Output the [X, Y] coordinate of the center of the cell containing the given text.  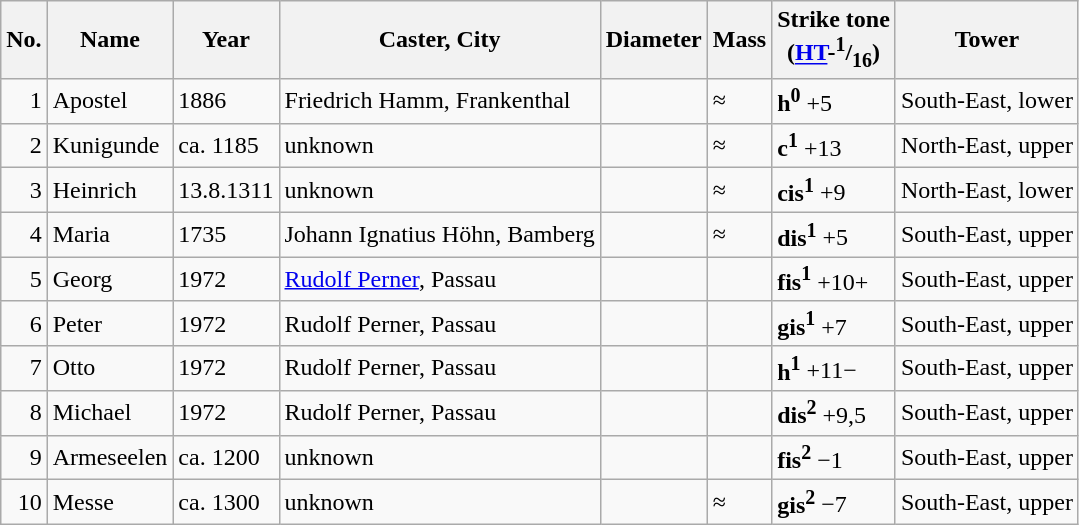
Caster, City [440, 40]
3 [24, 190]
gis2 −7 [834, 502]
4 [24, 234]
fis1 +10+ [834, 280]
Peter [110, 324]
Mass [739, 40]
South-East, lower [986, 102]
Tower [986, 40]
9 [24, 458]
Year [226, 40]
Heinrich [110, 190]
c1 +13 [834, 146]
Name [110, 40]
5 [24, 280]
1 [24, 102]
8 [24, 412]
6 [24, 324]
Diameter [654, 40]
1886 [226, 102]
fis2 −1 [834, 458]
Apostel [110, 102]
h0 +5 [834, 102]
Johann Ignatius Höhn, Bamberg [440, 234]
dis1 +5 [834, 234]
cis1 +9 [834, 190]
ca. 1185 [226, 146]
2 [24, 146]
Michael [110, 412]
1735 [226, 234]
Messe [110, 502]
h1 +11− [834, 368]
North-East, upper [986, 146]
10 [24, 502]
No. [24, 40]
13.8.1311 [226, 190]
gis1 +7 [834, 324]
North-East, lower [986, 190]
7 [24, 368]
Georg [110, 280]
Otto [110, 368]
Strike tone(HT-1/16) [834, 40]
ca. 1300 [226, 502]
Maria [110, 234]
Armeseelen [110, 458]
Friedrich Hamm, Frankenthal [440, 102]
Kunigunde [110, 146]
ca. 1200 [226, 458]
dis2 +9,5 [834, 412]
